Extract the [X, Y] coordinate from the center of the cell holding the provided text.  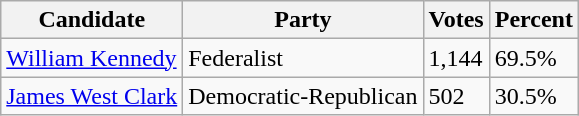
502 [456, 96]
30.5% [534, 96]
Party [303, 20]
James West Clark [92, 96]
Federalist [303, 58]
William Kennedy [92, 58]
1,144 [456, 58]
Democratic-Republican [303, 96]
Candidate [92, 20]
69.5% [534, 58]
Votes [456, 20]
Percent [534, 20]
